Capture the cell that displays the provided text and extract its (X, Y) central coordinate. 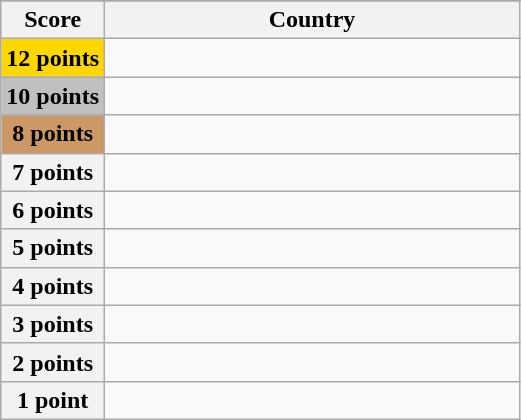
6 points (53, 210)
10 points (53, 96)
4 points (53, 286)
8 points (53, 134)
12 points (53, 58)
1 point (53, 400)
5 points (53, 248)
2 points (53, 362)
Score (53, 20)
Country (312, 20)
7 points (53, 172)
3 points (53, 324)
